Output the (X, Y) coordinate of the center of the cell containing the given text.  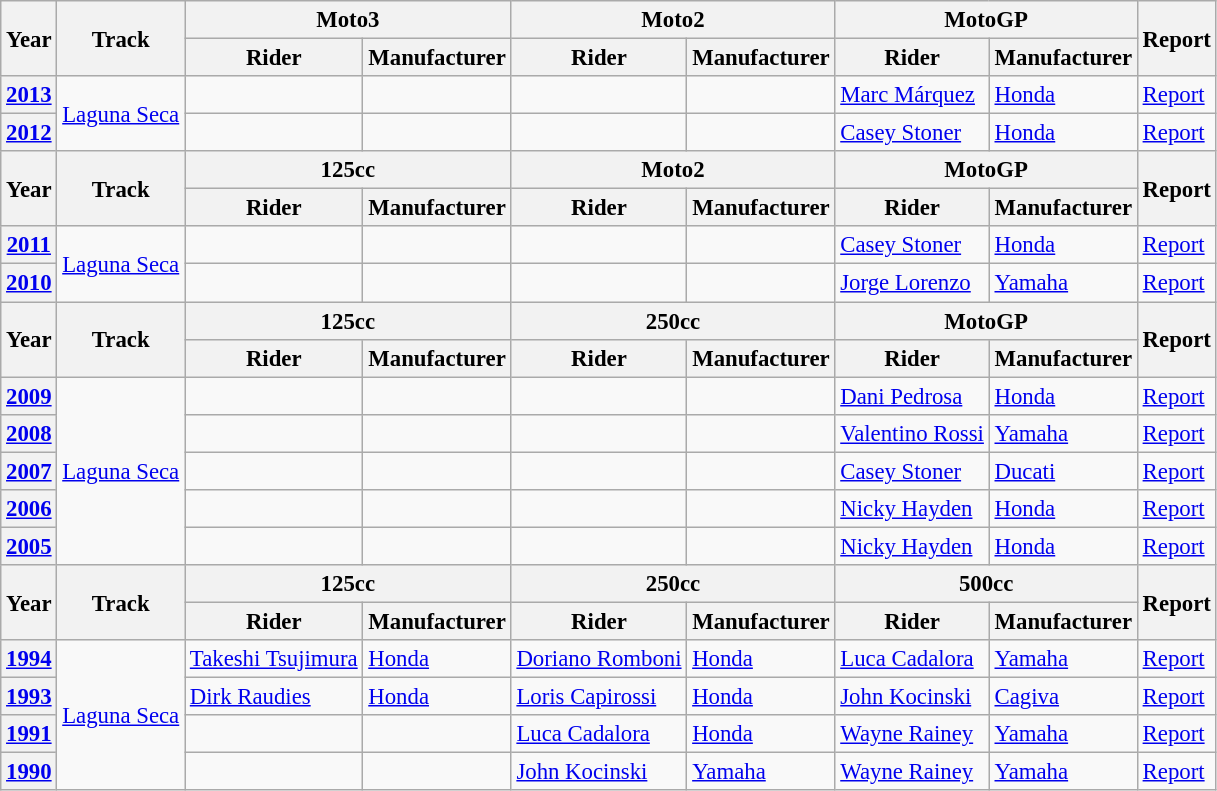
Marc Márquez (912, 95)
500cc (986, 584)
Takeshi Tsujimura (274, 659)
1994 (29, 659)
2007 (29, 471)
Doriano Romboni (599, 659)
2011 (29, 245)
2009 (29, 396)
1990 (29, 772)
2013 (29, 95)
Loris Capirossi (599, 697)
2010 (29, 283)
Dirk Raudies (274, 697)
1991 (29, 734)
Ducati (1063, 471)
2012 (29, 133)
2005 (29, 546)
Cagiva (1063, 697)
Moto3 (348, 20)
Jorge Lorenzo (912, 283)
2008 (29, 433)
Dani Pedrosa (912, 396)
2006 (29, 509)
Valentino Rossi (912, 433)
1993 (29, 697)
